Provide the (x, y) coordinate of the cell's center where the given text is located.  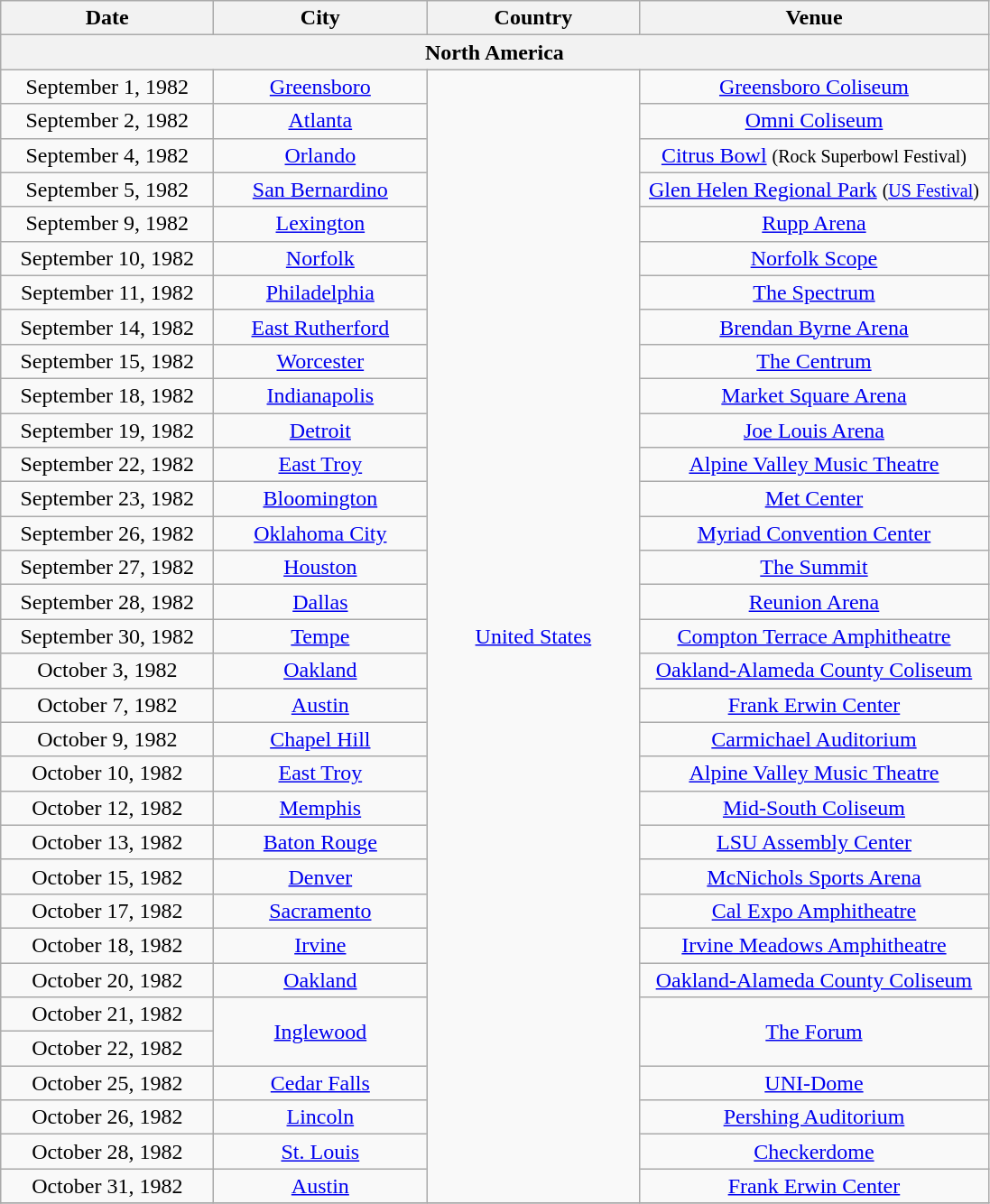
September 18, 1982 (107, 395)
September 5, 1982 (107, 190)
Norfolk Scope (814, 258)
Philadelphia (320, 292)
Date (107, 18)
Irvine Meadows Amphitheatre (814, 945)
Oklahoma City (320, 533)
Compton Terrace Amphitheatre (814, 636)
North America (495, 52)
Bloomington (320, 499)
Chapel Hill (320, 739)
September 2, 1982 (107, 121)
September 15, 1982 (107, 361)
October 18, 1982 (107, 945)
Tempe (320, 636)
McNichols Sports Arena (814, 876)
October 7, 1982 (107, 705)
Lexington (320, 224)
September 14, 1982 (107, 327)
United States (533, 636)
October 31, 1982 (107, 1186)
Greensboro Coliseum (814, 87)
The Forum (814, 1032)
Worcester (320, 361)
October 3, 1982 (107, 671)
October 13, 1982 (107, 842)
September 27, 1982 (107, 568)
September 26, 1982 (107, 533)
St. Louis (320, 1152)
Indianapolis (320, 395)
Baton Rouge (320, 842)
Inglewood (320, 1032)
September 28, 1982 (107, 602)
Detroit (320, 431)
Venue (814, 18)
Joe Louis Arena (814, 431)
October 15, 1982 (107, 876)
Dallas (320, 602)
September 11, 1982 (107, 292)
Brendan Byrne Arena (814, 327)
September 30, 1982 (107, 636)
East Rutherford (320, 327)
Lincoln (320, 1117)
October 26, 1982 (107, 1117)
UNI-Dome (814, 1083)
Pershing Auditorium (814, 1117)
Norfolk (320, 258)
Greensboro (320, 87)
Citrus Bowl (Rock Superbowl Festival) (814, 155)
September 1, 1982 (107, 87)
LSU Assembly Center (814, 842)
October 21, 1982 (107, 1014)
Reunion Arena (814, 602)
September 4, 1982 (107, 155)
October 22, 1982 (107, 1049)
Mid-South Coliseum (814, 808)
October 28, 1982 (107, 1152)
October 10, 1982 (107, 773)
Cal Expo Amphitheatre (814, 911)
Country (533, 18)
October 17, 1982 (107, 911)
Rupp Arena (814, 224)
Market Square Arena (814, 395)
October 12, 1982 (107, 808)
Memphis (320, 808)
September 22, 1982 (107, 465)
October 9, 1982 (107, 739)
Checkerdome (814, 1152)
Cedar Falls (320, 1083)
The Centrum (814, 361)
San Bernardino (320, 190)
City (320, 18)
September 10, 1982 (107, 258)
September 19, 1982 (107, 431)
Irvine (320, 945)
Omni Coliseum (814, 121)
Glen Helen Regional Park (US Festival) (814, 190)
Denver (320, 876)
Houston (320, 568)
Met Center (814, 499)
Carmichael Auditorium (814, 739)
September 9, 1982 (107, 224)
October 20, 1982 (107, 979)
The Summit (814, 568)
The Spectrum (814, 292)
September 23, 1982 (107, 499)
Atlanta (320, 121)
Myriad Convention Center (814, 533)
Sacramento (320, 911)
Orlando (320, 155)
October 25, 1982 (107, 1083)
